Determine the (X, Y) coordinate at the center of the cell enclosing the given text.  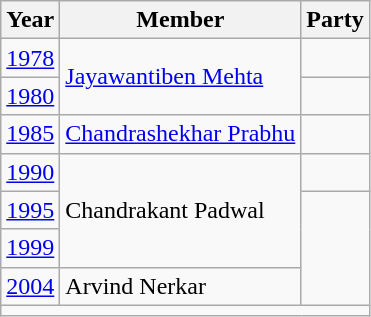
1999 (30, 248)
Arvind Nerkar (180, 286)
1980 (30, 96)
Year (30, 20)
1990 (30, 172)
2004 (30, 286)
Chandrakant Padwal (180, 210)
Member (180, 20)
1995 (30, 210)
1985 (30, 134)
Jayawantiben Mehta (180, 77)
1978 (30, 58)
Chandrashekhar Prabhu (180, 134)
Party (335, 20)
